Determine the [x, y] coordinate at the center of the cell enclosing the given text.  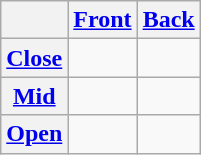
Front [102, 20]
Close [34, 58]
Mid [34, 96]
Back [168, 20]
Open [34, 134]
